From the cell containing the given text, extract its center point as (X, Y) coordinate. 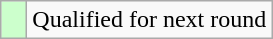
Qualified for next round (150, 20)
